Pinpoint the cell where the given text exists, returning its (x, y) midpoint coordinate. 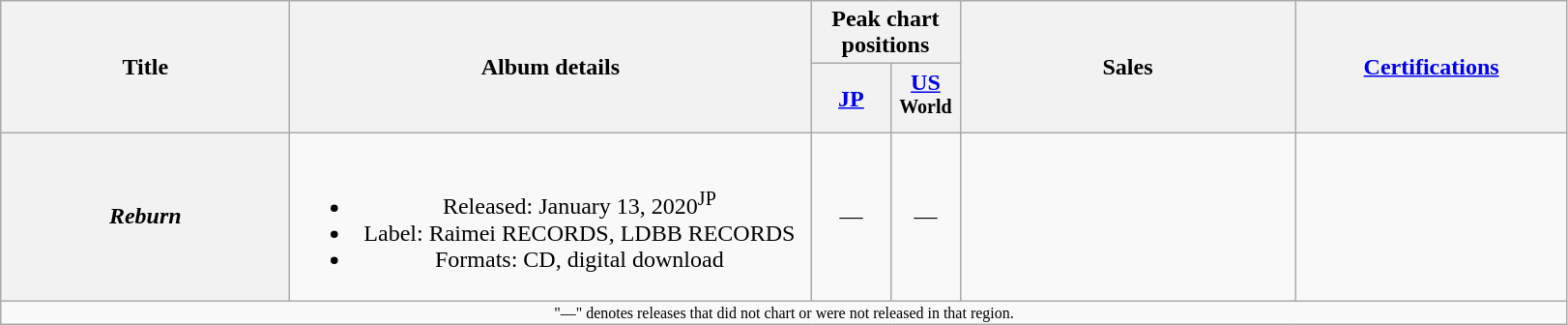
JP (851, 99)
Sales (1127, 68)
Peak chart positions (886, 33)
USWorld (926, 99)
Title (145, 68)
"—" denotes releases that did not chart or were not released in that region. (784, 312)
Reburn (145, 217)
Certifications (1431, 68)
Released: January 13, 2020JPLabel: Raimei RECORDS, LDBB RECORDSFormats: CD, digital download (551, 217)
Album details (551, 68)
